Capture the cell that displays the provided text and extract its [x, y] central coordinate. 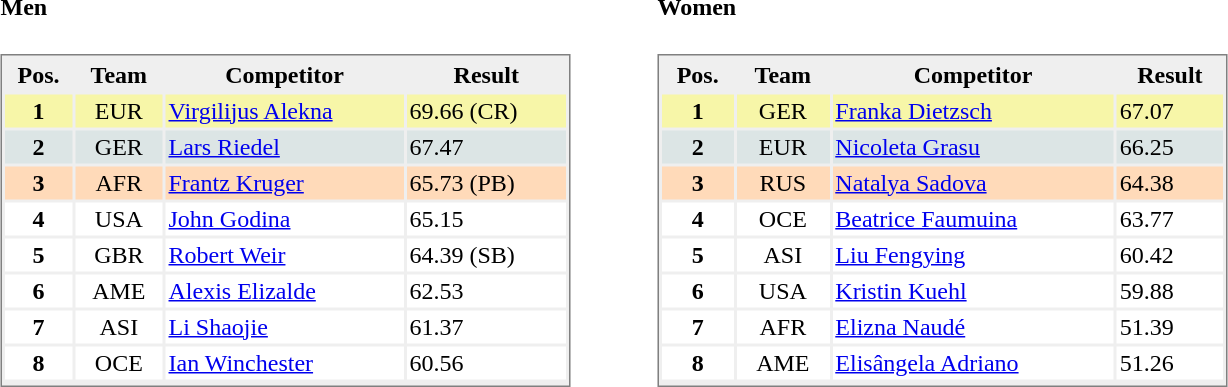
Franka Dietzsch [973, 110]
59.88 [1170, 290]
RUS [782, 182]
Virgilijus Alekna [285, 110]
Liu Fengying [973, 254]
62.53 [486, 290]
64.39 (SB) [486, 254]
69.66 (CR) [486, 110]
Li Shaojie [285, 326]
Beatrice Faumuina [973, 218]
67.07 [1170, 110]
Elisângela Adriano [973, 362]
60.42 [1170, 254]
Alexis Elizalde [285, 290]
51.26 [1170, 362]
Natalya Sadova [973, 182]
64.38 [1170, 182]
Frantz Kruger [285, 182]
Robert Weir [285, 254]
60.56 [486, 362]
66.25 [1170, 146]
61.37 [486, 326]
65.73 (PB) [486, 182]
Nicoleta Grasu [973, 146]
Ian Winchester [285, 362]
51.39 [1170, 326]
Lars Riedel [285, 146]
John Godina [285, 218]
Elizna Naudé [973, 326]
GBR [118, 254]
65.15 [486, 218]
Kristin Kuehl [973, 290]
67.47 [486, 146]
63.77 [1170, 218]
